Scan for the cell matching the given text and deliver its (X, Y) coordinate at center. 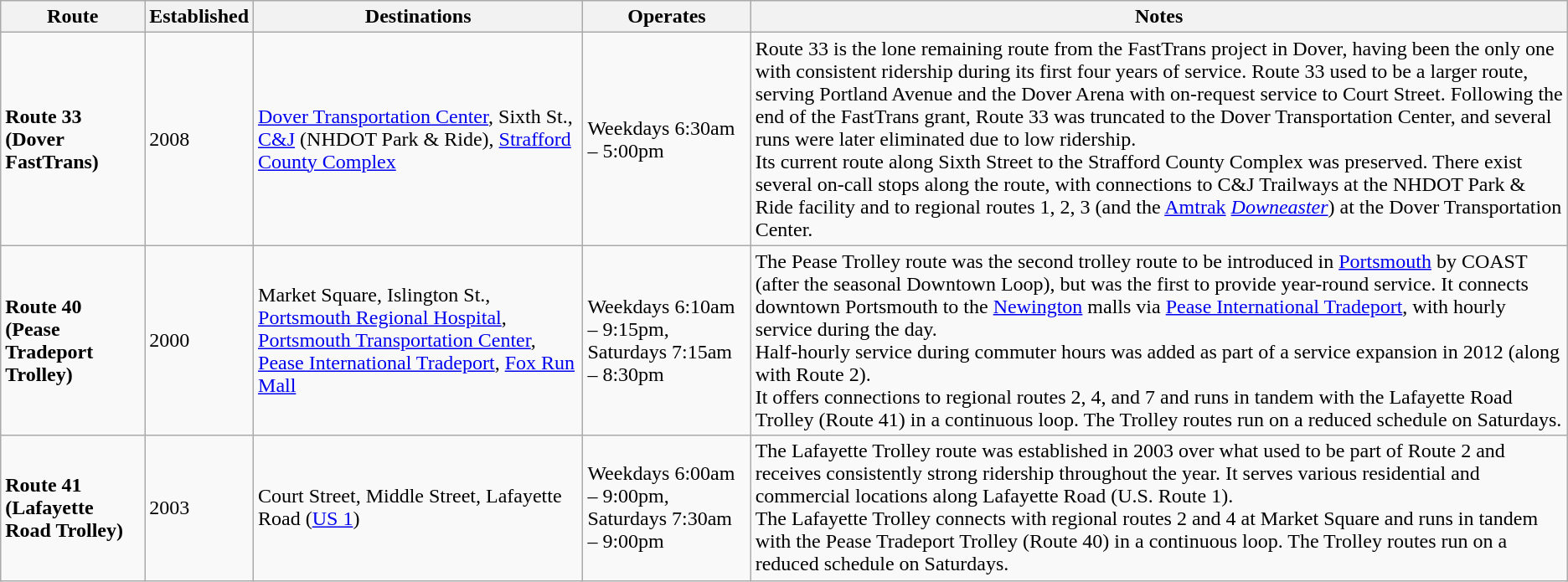
Route 33 (Dover FastTrans) (73, 139)
Established (199, 17)
Route 40 (Pease Tradeport Trolley) (73, 340)
Court Street, Middle Street, Lafayette Road (US 1) (419, 507)
Notes (1159, 17)
Weekdays 6:00am – 9:00pm, Saturdays 7:30am – 9:00pm (667, 507)
Destinations (419, 17)
Weekdays 6:10am – 9:15pm, Saturdays 7:15am – 8:30pm (667, 340)
Route 41 (Lafayette Road Trolley) (73, 507)
Dover Transportation Center, Sixth St., C&J (NHDOT Park & Ride), Strafford County Complex (419, 139)
Weekdays 6:30am – 5:00pm (667, 139)
2008 (199, 139)
2003 (199, 507)
Operates (667, 17)
2000 (199, 340)
Market Square, Islington St., Portsmouth Regional Hospital, Portsmouth Transportation Center, Pease International Tradeport, Fox Run Mall (419, 340)
Route (73, 17)
